Output the [X, Y] coordinate of the center of the cell containing the given text.  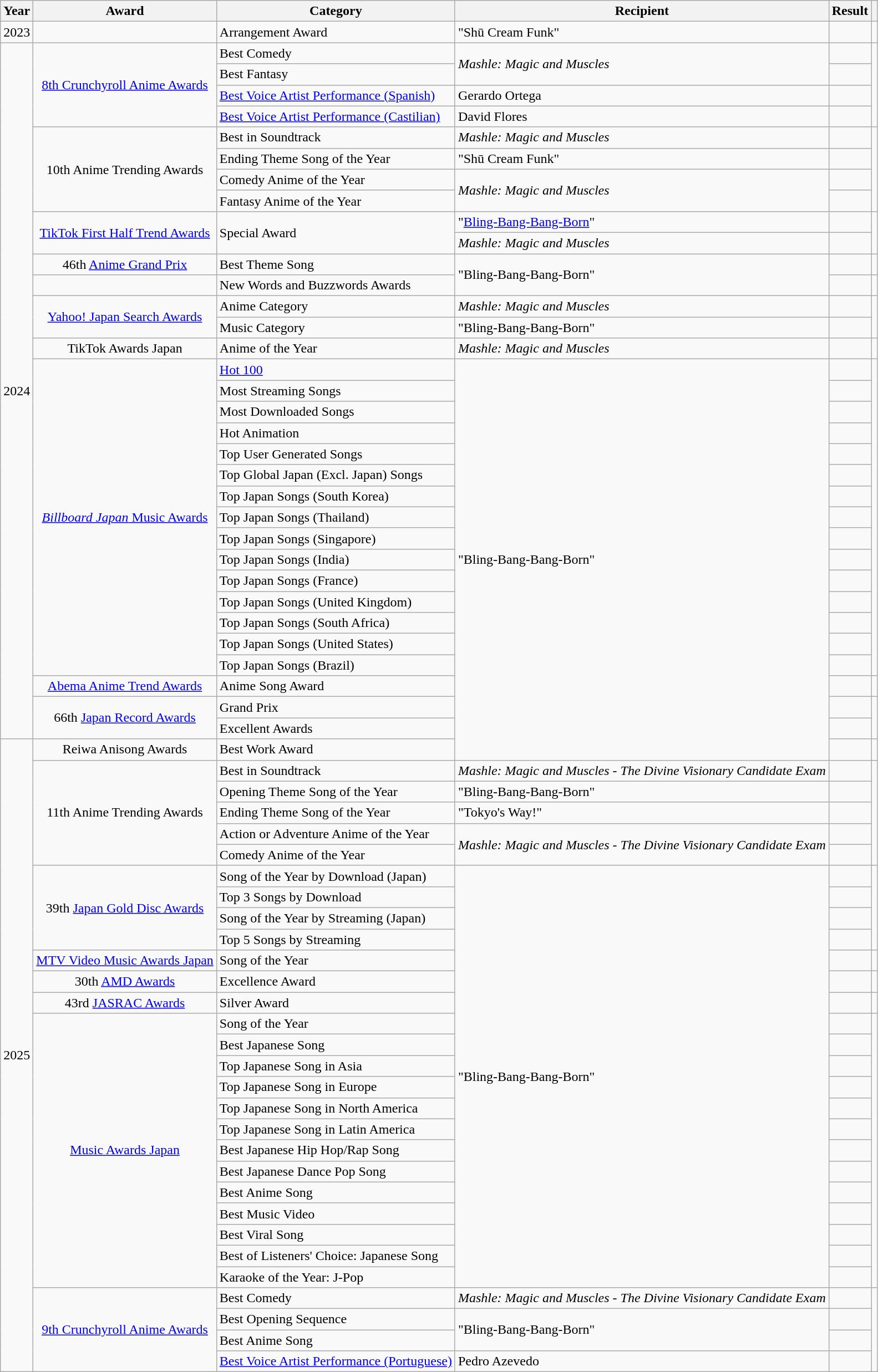
Anime Category [336, 307]
Best Japanese Hip Hop/Rap Song [336, 1150]
8th Crunchyroll Anime Awards [125, 85]
Best Opening Sequence [336, 1319]
Gerardo Ortega [642, 95]
Best Theme Song [336, 264]
Music Category [336, 328]
66th Japan Record Awards [125, 718]
Top 3 Songs by Download [336, 897]
Top Japan Songs (Singapore) [336, 538]
Award [125, 11]
TikTok First Half Trend Awards [125, 232]
Top Japan Songs (South Korea) [336, 496]
Best Viral Song [336, 1235]
Silver Award [336, 1003]
Excellent Awards [336, 728]
Reiwa Anisong Awards [125, 749]
Most Downloaded Songs [336, 412]
Abema Anime Trend Awards [125, 686]
Best Voice Artist Performance (Castilian) [336, 116]
Best Voice Artist Performance (Portuguese) [336, 1361]
Billboard Japan Music Awards [125, 518]
Most Streaming Songs [336, 391]
Fantasy Anime of the Year [336, 201]
Recipient [642, 11]
David Flores [642, 116]
Yahoo! Japan Search Awards [125, 317]
Top Japanese Song in Europe [336, 1087]
Top Japan Songs (South Africa) [336, 623]
New Words and Buzzwords Awards [336, 285]
Top Japanese Song in Asia [336, 1066]
"Tokyo's Way!" [642, 813]
Top Japan Songs (Brazil) [336, 665]
Best Fantasy [336, 74]
Arrangement Award [336, 32]
Top Japan Songs (United States) [336, 644]
Excellence Award [336, 982]
2025 [17, 1055]
Best Japanese Dance Pop Song [336, 1171]
TikTok Awards Japan [125, 349]
39th Japan Gold Disc Awards [125, 907]
Music Awards Japan [125, 1151]
Grand Prix [336, 707]
Top Japan Songs (France) [336, 580]
30th AMD Awards [125, 982]
Song of the Year by Download (Japan) [336, 876]
Top Japan Songs (India) [336, 559]
11th Anime Trending Awards [125, 813]
Hot Animation [336, 433]
Anime of the Year [336, 349]
Top User Generated Songs [336, 454]
Top Japanese Song in Latin America [336, 1129]
Opening Theme Song of the Year [336, 792]
9th Crunchyroll Anime Awards [125, 1330]
Action or Adventure Anime of the Year [336, 834]
Best of Listeners' Choice: Japanese Song [336, 1256]
Result [850, 11]
Top Japanese Song in North America [336, 1108]
Special Award [336, 232]
Best Japanese Song [336, 1045]
Top Japan Songs (Thailand) [336, 517]
10th Anime Trending Awards [125, 169]
Top Global Japan (Excl. Japan) Songs [336, 475]
Best Work Award [336, 749]
Category [336, 11]
Top Japan Songs (United Kingdom) [336, 601]
MTV Video Music Awards Japan [125, 961]
Best Voice Artist Performance (Spanish) [336, 95]
Hot 100 [336, 370]
Best Music Video [336, 1213]
46th Anime Grand Prix [125, 264]
Year [17, 11]
Top 5 Songs by Streaming [336, 940]
Pedro Azevedo [642, 1361]
Song of the Year by Streaming (Japan) [336, 918]
2023 [17, 32]
43rd JASRAC Awards [125, 1003]
Karaoke of the Year: J-Pop [336, 1277]
2024 [17, 391]
Anime Song Award [336, 686]
